Identify which cell holds the provided text, then report its [x, y] central coordinate. 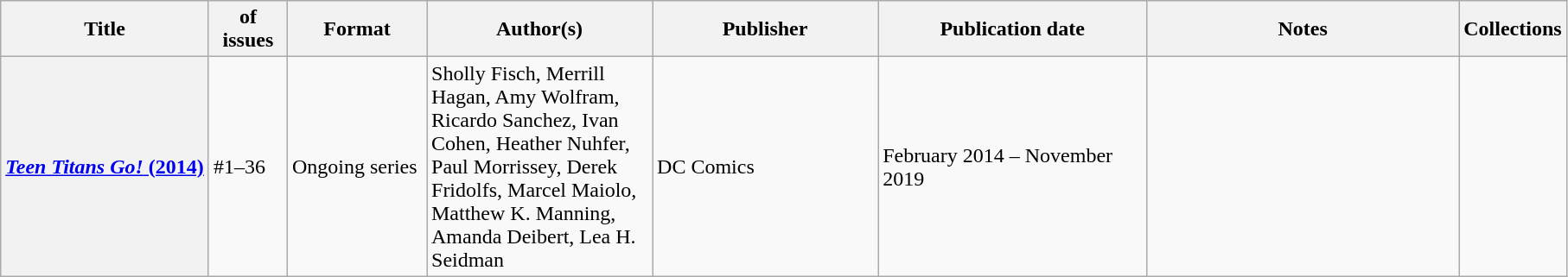
Publication date [1013, 29]
Teen Titans Go! (2014) [105, 167]
February 2014 – November 2019 [1013, 167]
of issues [247, 29]
DC Comics [766, 167]
Notes [1303, 29]
Collections [1513, 29]
#1–36 [247, 167]
Format [356, 29]
Title [105, 29]
Publisher [766, 29]
Ongoing series [356, 167]
Author(s) [539, 29]
